Provide the [x, y] coordinate of the cell's center where the given text is located.  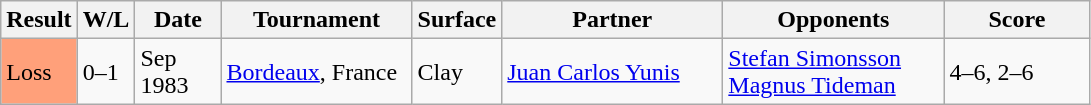
Result [39, 20]
Sep 1983 [178, 72]
Partner [612, 20]
Bordeaux, France [316, 72]
W/L [106, 20]
Juan Carlos Yunis [612, 72]
Date [178, 20]
Tournament [316, 20]
0–1 [106, 72]
4–6, 2–6 [1017, 72]
Score [1017, 20]
Opponents [834, 20]
Stefan Simonsson Magnus Tideman [834, 72]
Clay [457, 72]
Surface [457, 20]
Loss [39, 72]
